Extract the (X, Y) coordinate from the center of the cell holding the provided text.  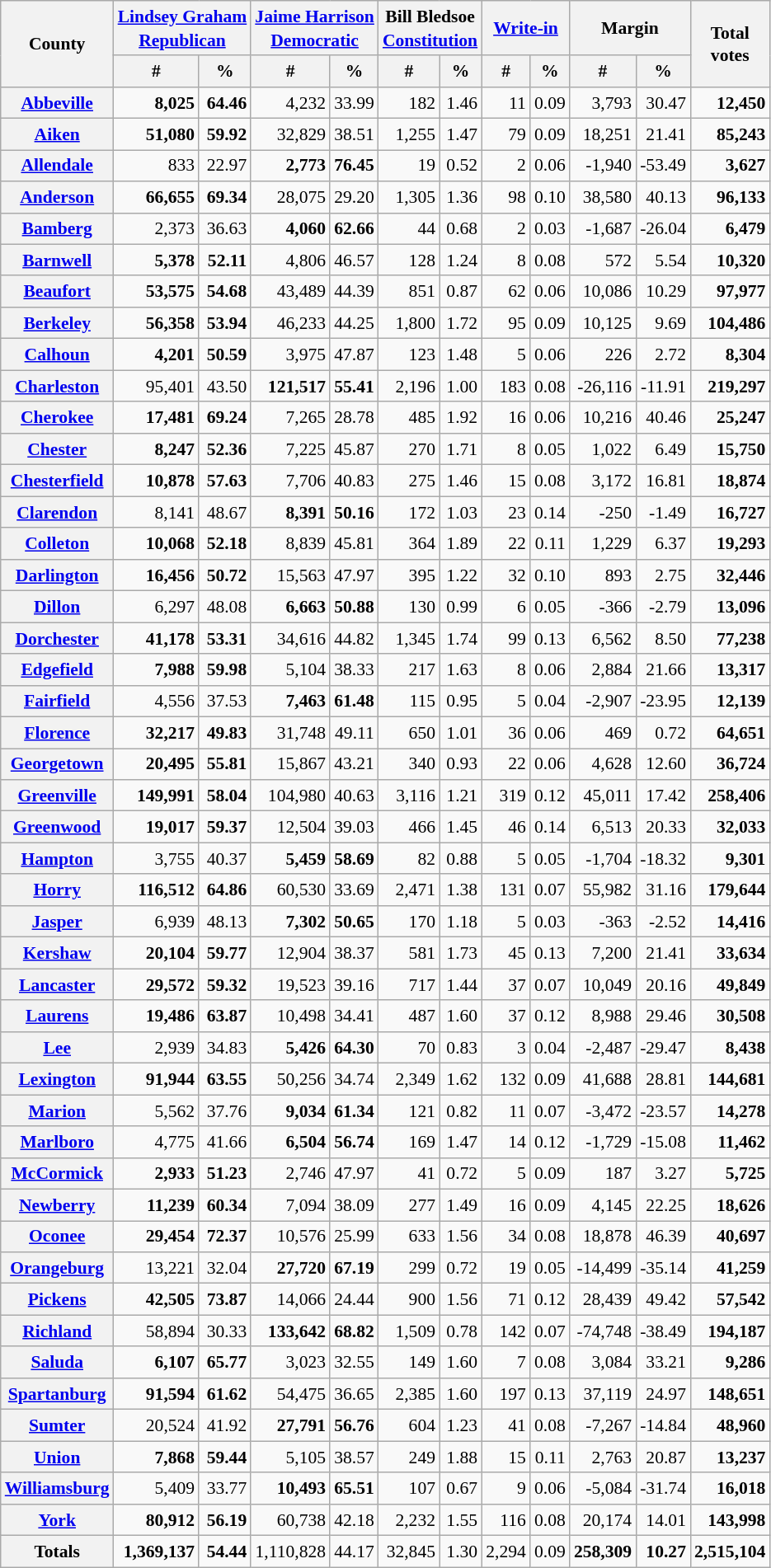
McCormick (58, 1174)
149,991 (157, 796)
1.72 (460, 323)
10.29 (663, 292)
91,944 (157, 1079)
39.03 (355, 827)
1,305 (409, 197)
2,196 (409, 386)
45.81 (355, 543)
0.99 (460, 607)
4,201 (157, 354)
32,033 (730, 827)
130 (409, 607)
Margin (630, 28)
Pickens (58, 1299)
1,110,828 (290, 1552)
4,556 (157, 701)
469 (603, 733)
9,034 (290, 1110)
25,247 (730, 418)
19,523 (290, 984)
Dorchester (58, 638)
20,524 (157, 1425)
60,530 (290, 890)
Barnwell (58, 261)
40.37 (224, 858)
61.62 (224, 1394)
633 (409, 1237)
170 (409, 922)
62.66 (355, 228)
21.66 (663, 669)
5,105 (290, 1457)
61.34 (355, 1110)
68.82 (355, 1331)
4,145 (603, 1205)
0.68 (460, 228)
50.65 (355, 922)
20,174 (603, 1520)
41,259 (730, 1268)
70 (409, 1048)
11,462 (730, 1142)
40.13 (663, 197)
7,706 (290, 481)
116,512 (157, 890)
2,373 (157, 228)
485 (409, 418)
37,119 (603, 1394)
49,849 (730, 984)
-5,084 (603, 1489)
7,868 (157, 1457)
1,509 (409, 1331)
14.01 (663, 1520)
50.72 (224, 575)
44.82 (355, 638)
Florence (58, 733)
Lee (58, 1048)
30,508 (730, 1016)
172 (409, 512)
7,265 (290, 418)
34.41 (355, 1016)
20.87 (663, 1457)
Beaufort (58, 292)
121 (409, 1110)
-29.47 (663, 1048)
76.45 (355, 166)
4,628 (603, 764)
5,409 (157, 1489)
17.42 (663, 796)
833 (157, 166)
31.16 (663, 890)
59.92 (224, 134)
572 (603, 261)
Greenwood (58, 827)
54.68 (224, 292)
7,094 (290, 1205)
Kershaw (58, 953)
99 (506, 638)
41,688 (603, 1079)
52.18 (224, 543)
-23.57 (663, 1110)
3,975 (290, 354)
12,450 (730, 103)
60.34 (224, 1205)
28.81 (663, 1079)
650 (409, 733)
58,894 (157, 1331)
487 (409, 1016)
28,075 (290, 197)
1,345 (409, 638)
Laurens (58, 1016)
2,884 (603, 669)
6,504 (290, 1142)
Jaime HarrisonDemocratic (315, 28)
Orangeburg (58, 1268)
8.50 (663, 638)
2,939 (157, 1048)
Union (58, 1457)
-2,487 (603, 1048)
Darlington (58, 575)
45 (506, 953)
10,878 (157, 481)
900 (409, 1299)
Lexington (58, 1079)
-1,729 (603, 1142)
12,504 (290, 827)
34,616 (290, 638)
3,116 (409, 796)
36 (506, 733)
1.74 (460, 638)
80,912 (157, 1520)
2,349 (409, 1079)
48,960 (730, 1425)
1,369,137 (157, 1552)
64.86 (224, 890)
53.94 (224, 323)
5,459 (290, 858)
18,874 (730, 481)
7 (506, 1363)
-38.49 (663, 1331)
275 (409, 481)
1.71 (460, 449)
7,200 (603, 953)
64,651 (730, 733)
95 (506, 323)
-250 (603, 512)
132 (506, 1079)
38.37 (355, 953)
7,988 (157, 669)
96,133 (730, 197)
Berkeley (58, 323)
2,933 (157, 1174)
13,096 (730, 607)
Chesterfield (58, 481)
22.25 (663, 1205)
10,498 (290, 1016)
59.77 (224, 953)
0.95 (460, 701)
169 (409, 1142)
46.39 (663, 1237)
14 (506, 1142)
395 (409, 575)
9 (506, 1489)
62 (506, 292)
29.20 (355, 197)
59.37 (224, 827)
59.32 (224, 984)
2,471 (409, 890)
179,644 (730, 890)
Totals (58, 1552)
8,247 (157, 449)
72.37 (224, 1237)
69.24 (224, 418)
6,939 (157, 922)
20.33 (663, 827)
-1,940 (603, 166)
10,086 (603, 292)
1.89 (460, 543)
63.55 (224, 1079)
16.81 (663, 481)
8,141 (157, 512)
56.19 (224, 1520)
18,251 (603, 134)
0.52 (460, 166)
15,563 (290, 575)
2,773 (290, 166)
County (58, 44)
4,232 (290, 103)
1.30 (460, 1552)
1.88 (460, 1457)
50.59 (224, 354)
91,594 (157, 1394)
116 (506, 1520)
6,513 (603, 827)
29.46 (663, 1016)
32,829 (290, 134)
20,104 (157, 953)
33.21 (663, 1363)
5.54 (663, 261)
1.45 (460, 827)
2,746 (290, 1174)
Write-in (526, 28)
-31.74 (663, 1489)
Clarendon (58, 512)
59.44 (224, 1457)
39.16 (355, 984)
33.69 (355, 890)
133,642 (290, 1331)
1.21 (460, 796)
5,562 (157, 1110)
14,278 (730, 1110)
1.44 (460, 984)
54,475 (290, 1394)
37.53 (224, 701)
Lindsey GrahamRepublican (183, 28)
0.78 (460, 1331)
34.83 (224, 1048)
43.21 (355, 764)
219,297 (730, 386)
717 (409, 984)
3,793 (603, 103)
1.73 (460, 953)
277 (409, 1205)
40,697 (730, 1237)
-2.79 (663, 607)
13,317 (730, 669)
29,454 (157, 1237)
851 (409, 292)
-11.91 (663, 386)
-1,704 (603, 858)
1.63 (460, 669)
27,720 (290, 1268)
10,049 (603, 984)
1,229 (603, 543)
Newberry (58, 1205)
Georgetown (58, 764)
1,255 (409, 134)
19,293 (730, 543)
49.11 (355, 733)
32.55 (355, 1363)
37.76 (224, 1110)
7,225 (290, 449)
20,495 (157, 764)
3,023 (290, 1363)
-26,116 (603, 386)
1.36 (460, 197)
52.36 (224, 449)
30.33 (224, 1331)
Richland (58, 1331)
61.48 (355, 701)
York (58, 1520)
10,216 (603, 418)
Saluda (58, 1363)
13,237 (730, 1457)
893 (603, 575)
56.74 (355, 1142)
41,178 (157, 638)
38.09 (355, 1205)
-1.49 (663, 512)
1.03 (460, 512)
73.87 (224, 1299)
22.97 (224, 166)
29,572 (157, 984)
0.87 (460, 292)
16,727 (730, 512)
48.13 (224, 922)
44.17 (355, 1552)
-363 (603, 922)
53,575 (157, 292)
50.88 (355, 607)
71 (506, 1299)
149 (409, 1363)
17,481 (157, 418)
51.23 (224, 1174)
2,515,104 (730, 1552)
16,018 (730, 1489)
4,060 (290, 228)
144,681 (730, 1079)
128 (409, 261)
104,980 (290, 796)
Aiken (58, 134)
38,580 (603, 197)
Sumter (58, 1425)
6.37 (663, 543)
38.57 (355, 1457)
10.27 (663, 1552)
13,221 (157, 1268)
-26.04 (663, 228)
32,446 (730, 575)
Hampton (58, 858)
32,217 (157, 733)
95,401 (157, 386)
6.49 (663, 449)
44.25 (355, 323)
Williamsburg (58, 1489)
0.83 (460, 1048)
107 (409, 1489)
63.87 (224, 1016)
3 (506, 1048)
52.11 (224, 261)
-15.08 (663, 1142)
98 (506, 197)
10,125 (603, 323)
1.48 (460, 354)
46 (506, 827)
3,755 (157, 858)
6,663 (290, 607)
12,904 (290, 953)
3,172 (603, 481)
40.83 (355, 481)
15,867 (290, 764)
3.27 (663, 1174)
Chester (58, 449)
34 (506, 1237)
48.67 (224, 512)
12,139 (730, 701)
51,080 (157, 134)
14,066 (290, 1299)
604 (409, 1425)
42.18 (355, 1520)
50.16 (355, 512)
104,486 (730, 323)
8,438 (730, 1048)
1,800 (409, 323)
0.67 (460, 1489)
Allendale (58, 166)
40.46 (663, 418)
1.23 (460, 1425)
6,479 (730, 228)
5,378 (157, 261)
55,982 (603, 890)
30.47 (663, 103)
Abbeville (58, 103)
57,542 (730, 1299)
581 (409, 953)
19,486 (157, 1016)
2.72 (663, 354)
1.62 (460, 1079)
1.92 (460, 418)
5,426 (290, 1048)
33.77 (224, 1489)
364 (409, 543)
42,505 (157, 1299)
28,439 (603, 1299)
49.83 (224, 733)
Marlboro (58, 1142)
2,232 (409, 1520)
32.04 (224, 1268)
38.33 (355, 669)
Totalvotes (730, 44)
46.57 (355, 261)
59.98 (224, 669)
3,627 (730, 166)
53.31 (224, 638)
299 (409, 1268)
131 (506, 890)
1.18 (460, 922)
-1,687 (603, 228)
77,238 (730, 638)
64.46 (224, 103)
10,068 (157, 543)
64.30 (355, 1048)
-74,748 (603, 1331)
0.88 (460, 858)
54.44 (224, 1552)
69.34 (224, 197)
-23.95 (663, 701)
2,385 (409, 1394)
183 (506, 386)
1.01 (460, 733)
23 (506, 512)
8,391 (290, 512)
79 (506, 134)
9.69 (663, 323)
2.75 (663, 575)
44.39 (355, 292)
36.65 (355, 1394)
15,750 (730, 449)
55.81 (224, 764)
10,320 (730, 261)
6,562 (603, 638)
49.42 (663, 1299)
34.74 (355, 1079)
14,416 (730, 922)
Cherokee (58, 418)
Charleston (58, 386)
56.76 (355, 1425)
Horry (58, 890)
8,988 (603, 1016)
Dillon (58, 607)
Greenville (58, 796)
5,104 (290, 669)
45,011 (603, 796)
-14,499 (603, 1268)
6 (506, 607)
5,725 (730, 1174)
65.51 (355, 1489)
16,456 (157, 575)
24.97 (663, 1394)
10,493 (290, 1489)
-2,907 (603, 701)
66,655 (157, 197)
121,517 (290, 386)
32 (506, 575)
4,775 (157, 1142)
1.38 (460, 890)
-7,267 (603, 1425)
-35.14 (663, 1268)
18,626 (730, 1205)
197 (506, 1394)
258,406 (730, 796)
97,977 (730, 292)
270 (409, 449)
-53.49 (663, 166)
33.99 (355, 103)
65.77 (224, 1363)
182 (409, 103)
115 (409, 701)
8,839 (290, 543)
28.78 (355, 418)
18,878 (603, 1237)
142 (506, 1331)
40.63 (355, 796)
20.16 (663, 984)
25.99 (355, 1237)
33,634 (730, 953)
258,309 (603, 1552)
226 (603, 354)
249 (409, 1457)
1.49 (460, 1205)
-18.32 (663, 858)
9,301 (730, 858)
466 (409, 827)
-2.52 (663, 922)
41.92 (224, 1425)
-3,472 (603, 1110)
1.00 (460, 386)
2,294 (506, 1552)
319 (506, 796)
58.04 (224, 796)
6,107 (157, 1363)
36.63 (224, 228)
24.44 (355, 1299)
48.08 (224, 607)
Colleton (58, 543)
31,748 (290, 733)
3,084 (603, 1363)
32,845 (409, 1552)
Bamberg (58, 228)
Lancaster (58, 984)
27,791 (290, 1425)
123 (409, 354)
57.63 (224, 481)
Calhoun (58, 354)
9,286 (730, 1363)
36,724 (730, 764)
41.66 (224, 1142)
11,239 (157, 1205)
148,651 (730, 1394)
Spartanburg (58, 1394)
43,489 (290, 292)
0.93 (460, 764)
Anderson (58, 197)
38.51 (355, 134)
1.22 (460, 575)
194,187 (730, 1331)
1.24 (460, 261)
55.41 (355, 386)
47.87 (355, 354)
7,302 (290, 922)
340 (409, 764)
1.55 (460, 1520)
58.69 (355, 858)
1,022 (603, 449)
56,358 (157, 323)
43.50 (224, 386)
143,998 (730, 1520)
Edgefield (58, 669)
19,017 (157, 827)
7,463 (290, 701)
4,806 (290, 261)
Fairfield (58, 701)
Oconee (58, 1237)
46,233 (290, 323)
217 (409, 669)
82 (409, 858)
Jasper (58, 922)
Marion (58, 1110)
-366 (603, 607)
6,297 (157, 607)
67.19 (355, 1268)
187 (603, 1174)
10,576 (290, 1237)
0.82 (460, 1110)
12.60 (663, 764)
45.87 (355, 449)
44 (409, 228)
-14.84 (663, 1425)
85,243 (730, 134)
60,738 (290, 1520)
8,304 (730, 354)
50,256 (290, 1079)
Bill BledsoeConstitution (430, 28)
2,763 (603, 1457)
8,025 (157, 103)
